From the cell containing the given text, extract its center point as [x, y] coordinate. 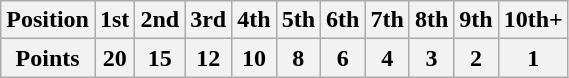
6 [343, 58]
7th [387, 20]
2 [476, 58]
10 [254, 58]
8 [298, 58]
10th+ [533, 20]
1st [114, 20]
12 [208, 58]
2nd [160, 20]
5th [298, 20]
20 [114, 58]
8th [431, 20]
Points [48, 58]
15 [160, 58]
3rd [208, 20]
4th [254, 20]
Position [48, 20]
9th [476, 20]
6th [343, 20]
1 [533, 58]
4 [387, 58]
3 [431, 58]
